Extract the [X, Y] coordinate from the center of the cell holding the provided text.  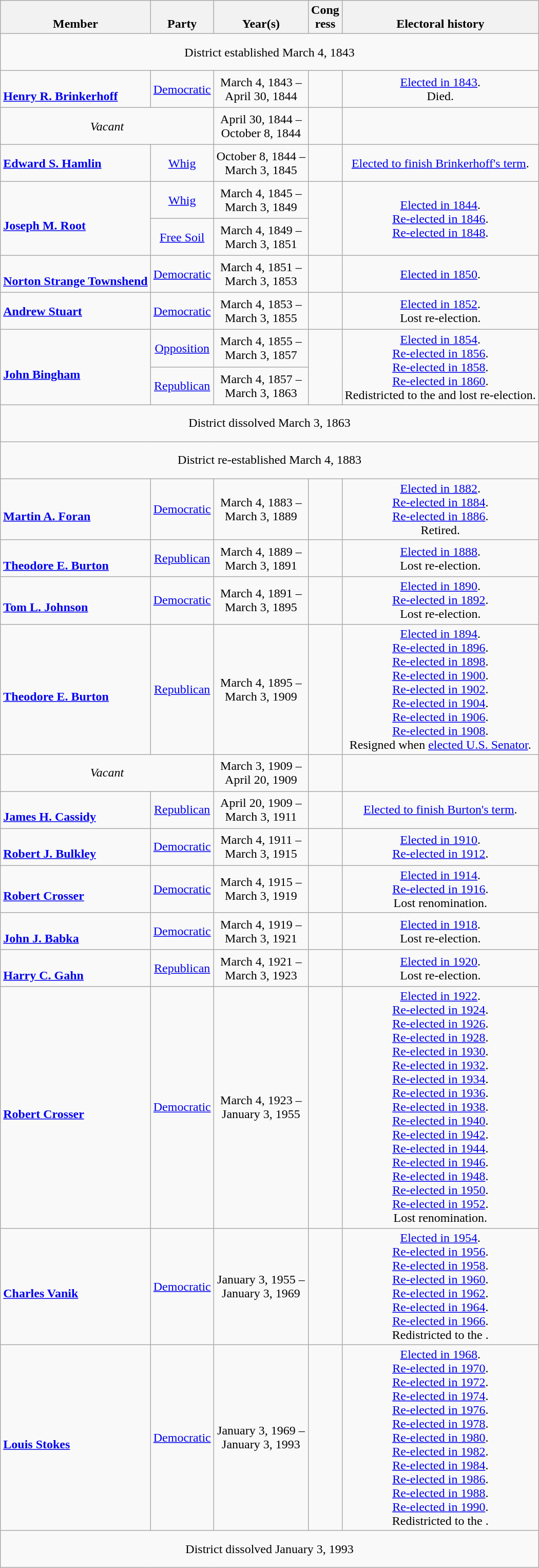
March 3, 1909 –April 20, 1909 [261, 773]
March 4, 1911 –March 3, 1915 [261, 847]
Elected to finish Brinkerhoff's term. [440, 163]
Louis Stokes [75, 1438]
Elected in 1843.Died. [440, 89]
Free Soil [182, 237]
Robert J. Bulkley [75, 847]
District re-established March 4, 1883 [270, 460]
District established March 4, 1843 [270, 52]
Elected in 1882.Re-elected in 1884.Re-elected in 1886.Retired. [440, 509]
March 4, 1851 –March 3, 1853 [261, 274]
March 4, 1849 –March 3, 1851 [261, 237]
January 3, 1969 –January 3, 1993 [261, 1438]
Elected to finish Burton's term. [440, 810]
Andrew Stuart [75, 311]
Elected in 1910.Re-elected in 1912. [440, 847]
Elected in 1888.Lost re-election. [440, 558]
Elected in 1854.Re-elected in 1856.Re-elected in 1858.Re-elected in 1860.Redistricted to the and lost re-election. [440, 367]
Elected in 1918.Lost re-election. [440, 931]
April 30, 1844 –October 8, 1844 [261, 126]
Elected in 1850. [440, 274]
March 4, 1915 –March 3, 1919 [261, 889]
Elected in 1920.Lost re-election. [440, 968]
March 4, 1857 –March 3, 1863 [261, 386]
March 4, 1889 –March 3, 1891 [261, 558]
Edward S. Hamlin [75, 163]
March 4, 1923 –January 3, 1955 [261, 1107]
Party [182, 17]
March 4, 1883 –March 3, 1889 [261, 509]
James H. Cassidy [75, 810]
Elected in 1914.Re-elected in 1916.Lost renomination. [440, 889]
March 4, 1919 –March 3, 1921 [261, 931]
Elected in 1844.Re-elected in 1846.Re-elected in 1848. [440, 219]
March 4, 1853 –March 3, 1855 [261, 311]
January 3, 1955 –January 3, 1969 [261, 1286]
Electoral history [440, 17]
John J. Babka [75, 931]
Martin A. Foran [75, 509]
April 20, 1909 –March 3, 1911 [261, 810]
March 4, 1845 –March 3, 1849 [261, 200]
October 8, 1844 –March 3, 1845 [261, 163]
Joseph M. Root [75, 219]
John Bingham [75, 367]
March 4, 1855 –March 3, 1857 [261, 348]
March 4, 1895 –March 3, 1909 [261, 689]
Tom L. Johnson [75, 600]
District dissolved March 3, 1863 [270, 423]
Norton Strange Townshend [75, 274]
Elected in 1890.Re-elected in 1892.Lost re-election. [440, 600]
March 4, 1843 –April 30, 1844 [261, 89]
Elected in 1852.Lost re-election. [440, 311]
Charles Vanik [75, 1286]
March 4, 1921 –March 3, 1923 [261, 968]
Opposition [182, 348]
Henry R. Brinkerhoff [75, 89]
Harry C. Gahn [75, 968]
March 4, 1891 –March 3, 1895 [261, 600]
Member [75, 17]
District dissolved January 3, 1993 [270, 1549]
Year(s) [261, 17]
Congress [325, 17]
